From the cell containing the given text, extract its center point as [X, Y] coordinate. 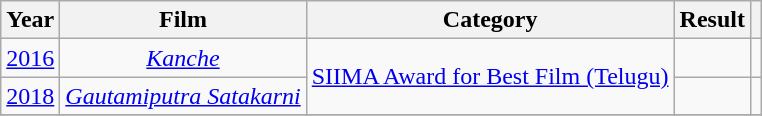
Year [30, 20]
Category [490, 20]
SIIMA Award for Best Film (Telugu) [490, 77]
Kanche [183, 58]
2018 [30, 96]
Film [183, 20]
2016 [30, 58]
Result [712, 20]
Gautamiputra Satakarni [183, 96]
